Locate the cell with the specified text and output its (X, Y) center coordinate. 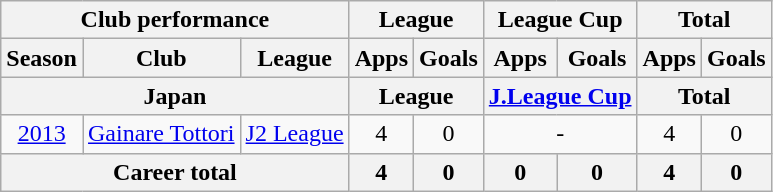
League Cup (560, 20)
J.League Cup (560, 96)
Gainare Tottori (161, 134)
Season (42, 58)
Club performance (175, 20)
J2 League (294, 134)
Club (161, 58)
2013 (42, 134)
Career total (175, 172)
Japan (175, 96)
- (560, 134)
